Detect which cell encompasses the target text, then output its [x, y] center coordinate. 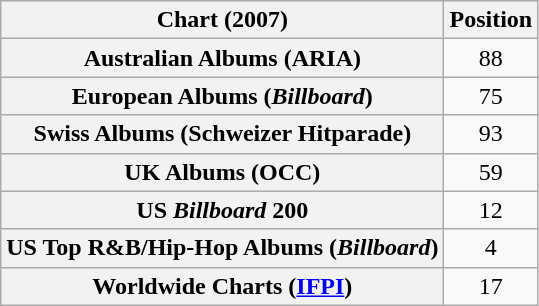
Position [491, 20]
17 [491, 286]
Worldwide Charts (IFPI) [222, 286]
UK Albums (OCC) [222, 172]
12 [491, 210]
59 [491, 172]
Swiss Albums (Schweizer Hitparade) [222, 134]
Australian Albums (ARIA) [222, 58]
93 [491, 134]
Chart (2007) [222, 20]
4 [491, 248]
US Top R&B/Hip-Hop Albums (Billboard) [222, 248]
75 [491, 96]
European Albums (Billboard) [222, 96]
88 [491, 58]
US Billboard 200 [222, 210]
